Locate the cell with the specified text and output its (x, y) center coordinate. 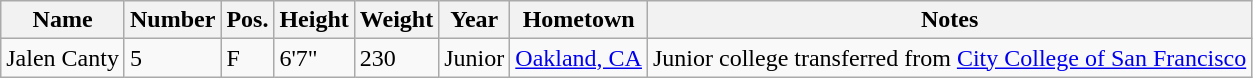
Weight (396, 20)
Jalen Canty (63, 58)
Notes (949, 20)
F (248, 58)
Junior (474, 58)
Pos. (248, 20)
Oakland, CA (579, 58)
Name (63, 20)
Hometown (579, 20)
6'7" (314, 58)
230 (396, 58)
Junior college transferred from City College of San Francisco (949, 58)
Height (314, 20)
Number (172, 20)
5 (172, 58)
Year (474, 20)
